For the text-containing cell, return its midpoint in [X, Y] coordinate format. 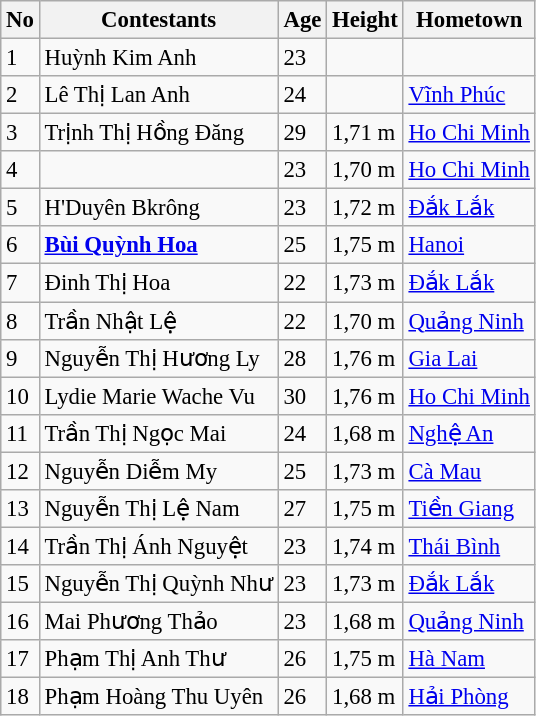
6 [20, 245]
12 [20, 471]
Tiền Giang [469, 509]
14 [20, 546]
Nguyễn Thị Quỳnh Như [158, 584]
Trần Nhật Lệ [158, 321]
Thái Bình [469, 546]
10 [20, 396]
9 [20, 358]
Huỳnh Kim Anh [158, 58]
Hà Nam [469, 659]
Phạm Thị Anh Thư [158, 659]
Age [302, 20]
16 [20, 621]
1,72 m [365, 208]
29 [302, 133]
Cà Mau [469, 471]
Trịnh Thị Hồng Đăng [158, 133]
1,71 m [365, 133]
Hải Phòng [469, 697]
5 [20, 208]
1 [20, 58]
4 [20, 170]
2 [20, 95]
Nguyễn Thị Lệ Nam [158, 509]
Height [365, 20]
17 [20, 659]
1,74 m [365, 546]
Phạm Hoàng Thu Uyên [158, 697]
Lydie Marie Wache Vu [158, 396]
15 [20, 584]
Bùi Quỳnh Hoa [158, 245]
Contestants [158, 20]
Gia Lai [469, 358]
3 [20, 133]
Lê Thị Lan Anh [158, 95]
18 [20, 697]
Nguyễn Diễm My [158, 471]
13 [20, 509]
Nghệ An [469, 433]
Trần Thị Ánh Nguyệt [158, 546]
27 [302, 509]
Trần Thị Ngọc Mai [158, 433]
8 [20, 321]
11 [20, 433]
30 [302, 396]
Mai Phương Thảo [158, 621]
H'Duyên Bkrông [158, 208]
Hometown [469, 20]
Vĩnh Phúc [469, 95]
28 [302, 358]
7 [20, 283]
Nguyễn Thị Hương Ly [158, 358]
No [20, 20]
Đinh Thị Hoa [158, 283]
Hanoi [469, 245]
